Return the [x, y] coordinate for the center point of the cell that contains the specified text.  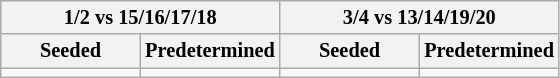
3/4 vs 13/14/19/20 [420, 17]
1/2 vs 15/16/17/18 [140, 17]
